Search for the cell housing the specified text and yield its [x, y] center coordinate. 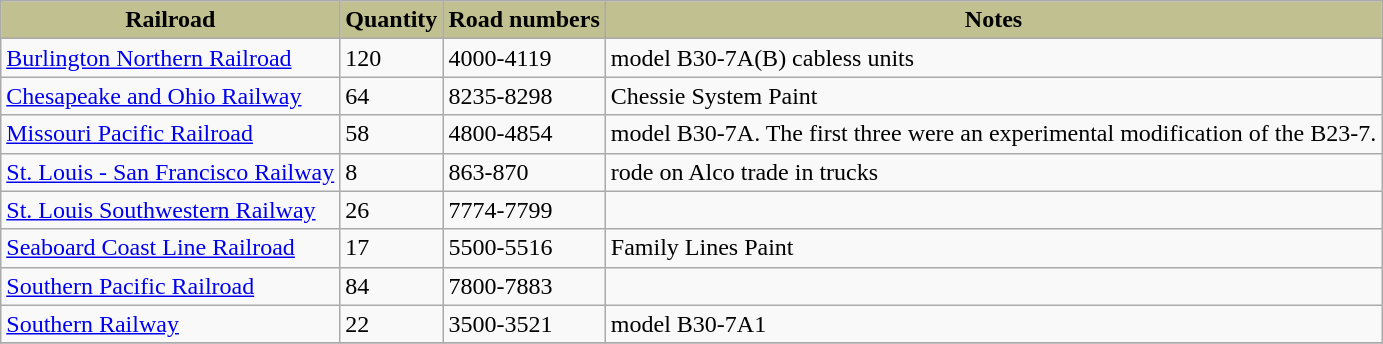
Family Lines Paint [993, 248]
84 [392, 286]
4800-4854 [524, 134]
26 [392, 210]
4000-4119 [524, 58]
22 [392, 324]
8235-8298 [524, 96]
Railroad [170, 20]
5500-5516 [524, 248]
model B30-7A1 [993, 324]
8 [392, 172]
Chesapeake and Ohio Railway [170, 96]
863-870 [524, 172]
7774-7799 [524, 210]
Southern Railway [170, 324]
Notes [993, 20]
Missouri Pacific Railroad [170, 134]
Burlington Northern Railroad [170, 58]
64 [392, 96]
Quantity [392, 20]
120 [392, 58]
model B30-7A. The first three were an experimental modification of the B23-7. [993, 134]
rode on Alco trade in trucks [993, 172]
model B30-7A(B) cabless units [993, 58]
St. Louis Southwestern Railway [170, 210]
3500-3521 [524, 324]
Chessie System Paint [993, 96]
7800-7883 [524, 286]
St. Louis - San Francisco Railway [170, 172]
Seaboard Coast Line Railroad [170, 248]
17 [392, 248]
Road numbers [524, 20]
Southern Pacific Railroad [170, 286]
58 [392, 134]
